Determine the [x, y] coordinate at the center of the cell enclosing the given text.  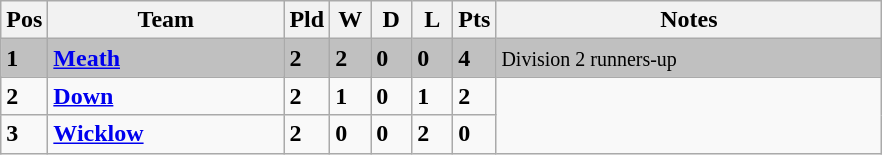
Team [166, 20]
Notes [689, 20]
4 [474, 58]
Meath [166, 58]
Pts [474, 20]
L [432, 20]
Wicklow [166, 134]
3 [24, 134]
Pos [24, 20]
W [350, 20]
D [392, 20]
Down [166, 96]
Pld [307, 20]
Division 2 runners-up [689, 58]
